Return the (x, y) coordinate for the center point of the cell that contains the specified text.  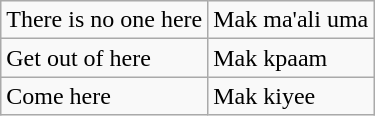
Mak kiyee (291, 96)
Mak kpaam (291, 58)
Get out of here (104, 58)
There is no one here (104, 20)
Mak ma'ali uma (291, 20)
Come here (104, 96)
